For the text-containing cell, return its midpoint in [x, y] coordinate format. 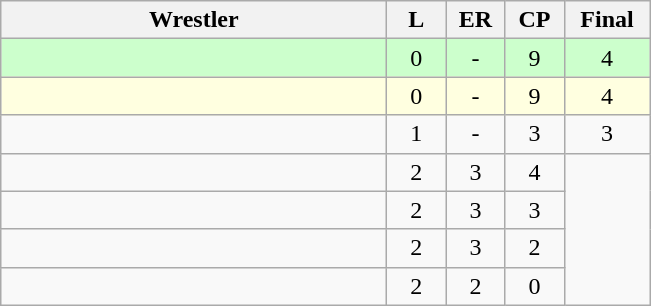
L [416, 20]
Final [607, 20]
ER [476, 20]
CP [534, 20]
Wrestler [194, 20]
1 [416, 134]
